Provide the (x, y) coordinate of the cell's center where the given text is located.  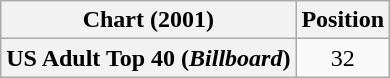
Position (343, 20)
Chart (2001) (148, 20)
US Adult Top 40 (Billboard) (148, 58)
32 (343, 58)
